Scan for the cell matching the given text and deliver its [X, Y] coordinate at center. 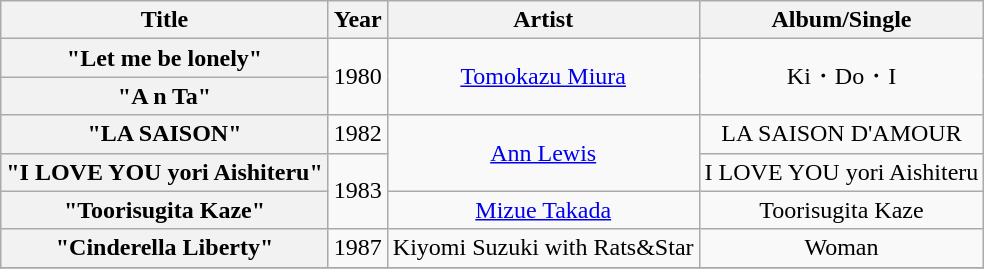
Ann Lewis [543, 153]
"Toorisugita Kaze" [165, 210]
"A n Ta" [165, 96]
"Cinderella Liberty" [165, 248]
Ki・Do・I [842, 77]
1983 [358, 191]
I LOVE YOU yori Aishiteru [842, 172]
LA SAISON D'AMOUR [842, 134]
"Let me be lonely" [165, 58]
Kiyomi Suzuki with Rats&Star [543, 248]
Tomokazu Miura [543, 77]
"LA SAISON" [165, 134]
Title [165, 20]
1982 [358, 134]
Mizue Takada [543, 210]
1987 [358, 248]
Album/Single [842, 20]
"I LOVE YOU yori Aishiteru" [165, 172]
1980 [358, 77]
Woman [842, 248]
Year [358, 20]
Artist [543, 20]
Toorisugita Kaze [842, 210]
